Capture the cell that displays the provided text and extract its [X, Y] central coordinate. 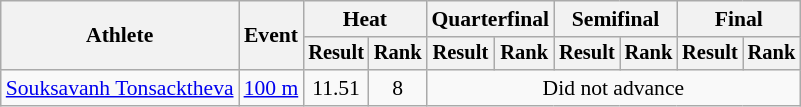
Event [272, 36]
100 m [272, 88]
Heat [364, 19]
Athlete [120, 36]
Did not advance [613, 88]
Quarterfinal [490, 19]
11.51 [336, 88]
Semifinal [616, 19]
8 [398, 88]
Final [738, 19]
Souksavanh Tonsacktheva [120, 88]
